Pinpoint the cell where the given text exists, returning its (x, y) midpoint coordinate. 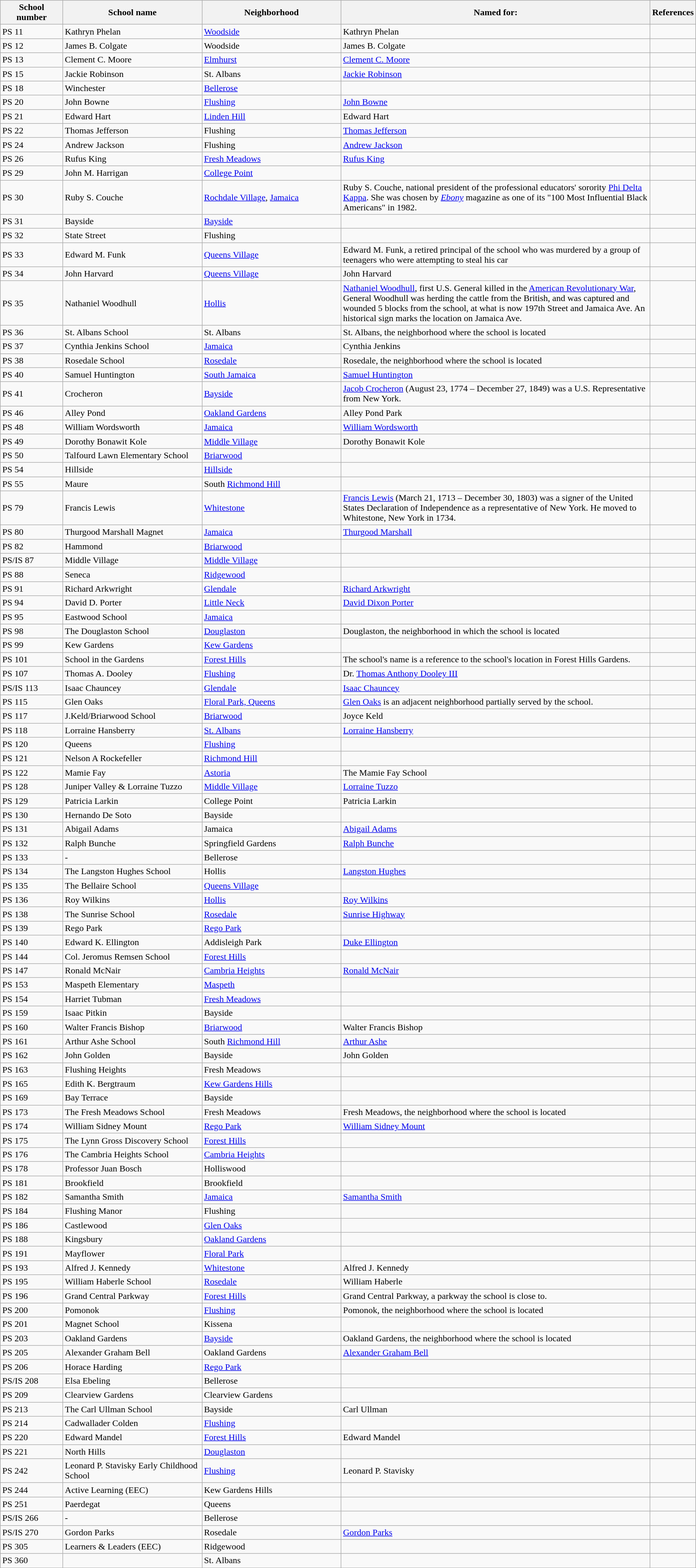
PS 165 (32, 1084)
Carl Ullman (495, 1409)
The school's name is a reference to the school's location in Forest Hills Gardens. (495, 659)
Col. Jeromus Remsen School (132, 956)
Magnet School (132, 1324)
PS 99 (32, 645)
PS 117 (32, 716)
PS 37 (32, 346)
Fresh Meadows, the neighborhood where the school is located (495, 1112)
PS 178 (32, 1168)
Isaac Pitkin (132, 1013)
The Langston Hughes School (132, 872)
School name (132, 13)
Hernando De Soto (132, 815)
Floral Park, Queens (271, 702)
State Street (132, 236)
PS 118 (32, 730)
Learners & Leaders (EEC) (132, 1546)
Dr. Thomas Anthony Dooley III (495, 673)
PS 82 (32, 546)
St. Albans, the neighborhood where the school is located (495, 332)
Alley Pond (132, 413)
Cynthia Jenkins School (132, 346)
Mamie Fay (132, 773)
Ruby S. Couche (132, 197)
PS 160 (32, 1027)
PS 242 (32, 1471)
The Lynn Gross Discovery School (132, 1140)
Arthur Ashe School (132, 1041)
PS 205 (32, 1352)
PS 154 (32, 999)
PS 101 (32, 659)
PS 139 (32, 928)
PS 130 (32, 815)
PS 122 (32, 773)
Richmond Hill (271, 759)
John M. Harrigan (132, 173)
PS 24 (32, 145)
PS 209 (32, 1395)
PS 182 (32, 1197)
PS 193 (32, 1268)
The Cambria Heights School (132, 1154)
PS 36 (32, 332)
Neighborhood (271, 13)
The Bellaire School (132, 886)
PS 34 (32, 274)
Thurgood Marshall Magnet (132, 532)
Kingsbury (132, 1239)
Professor Juan Bosch (132, 1168)
PS 40 (32, 375)
Douglaston, the neighborhood in which the school is located (495, 631)
Maspeth (271, 985)
PS 54 (32, 469)
Maspeth Elementary (132, 985)
PS 153 (32, 985)
Nathaniel Woodhull (132, 303)
Lorraine Tuzzo (495, 787)
PS 49 (32, 441)
PS 186 (32, 1225)
The Carl Ullman School (132, 1409)
Edith K. Bergtraum (132, 1084)
PS 144 (32, 956)
The Mamie Fay School (495, 773)
PS 206 (32, 1367)
PS 31 (32, 222)
PS 175 (32, 1140)
Edward M. Funk (132, 255)
School in the Gardens (132, 659)
PS 55 (32, 484)
Oakland Gardens, the neighborhood where the school is located (495, 1338)
PS 162 (32, 1055)
Sunrise Highway (495, 914)
Linden Hill (271, 116)
PS 200 (32, 1310)
PS 135 (32, 886)
Edward K. Ellington (132, 942)
PS 214 (32, 1423)
William Haberle (495, 1282)
PS 140 (32, 942)
Alley Pond Park (495, 413)
PS 21 (32, 116)
Duke Ellington (495, 942)
Little Neck (271, 603)
PS 134 (32, 872)
Cynthia Jenkins (495, 346)
PS 120 (32, 744)
Addisleigh Park (271, 942)
Talfourd Lawn Elementary School (132, 455)
PS 203 (32, 1338)
PS 132 (32, 843)
PS 305 (32, 1546)
Grand Central Parkway (132, 1296)
PS 80 (32, 532)
PS/IS 266 (32, 1518)
PS 98 (32, 631)
PS 95 (32, 617)
PS 169 (32, 1098)
William Haberle School (132, 1282)
PS 251 (32, 1504)
Schoolnumber (32, 13)
PS 35 (32, 303)
PS 159 (32, 1013)
Rochdale Village, Jamaica (271, 197)
Grand Central Parkway, a parkway the school is close to. (495, 1296)
PS 174 (32, 1126)
PS 129 (32, 801)
Pomonok (132, 1310)
PS 181 (32, 1183)
PS 94 (32, 603)
PS 11 (32, 32)
PS 50 (32, 455)
PS 48 (32, 427)
St. Albans School (132, 332)
Jacob Crocheron (August 23, 1774 – December 27, 1849) was a U.S. Representative from New York. (495, 394)
PS 46 (32, 413)
PS 33 (32, 255)
PS 131 (32, 829)
PS 191 (32, 1254)
The Fresh Meadows School (132, 1112)
PS 91 (32, 589)
References (673, 13)
Hammond (132, 546)
Named for: (495, 13)
Elmhurst (271, 60)
Paerdegat (132, 1504)
Maure (132, 484)
PS 79 (32, 508)
The Douglaston School (132, 631)
Floral Park (271, 1254)
PS 196 (32, 1296)
PS 121 (32, 759)
PS 20 (32, 102)
David D. Porter (132, 603)
Crocheron (132, 394)
PS 221 (32, 1452)
J.Keld/Briarwood School (132, 716)
PS/IS 87 (32, 560)
Holliswood (271, 1168)
PS 38 (32, 361)
Leonard P. Stavisky Early Childhood School (132, 1471)
Cadwallader Colden (132, 1423)
The Sunrise School (132, 914)
PS 173 (32, 1112)
PS 147 (32, 971)
Flushing Manor (132, 1211)
PS 220 (32, 1438)
PS 360 (32, 1561)
PS 163 (32, 1070)
Rosedale School (132, 361)
PS 195 (32, 1282)
Francis Lewis (132, 508)
PS 26 (32, 159)
Pomonok, the neighborhood where the school is located (495, 1310)
Edward M. Funk, a retired principal of the school who was murdered by a group of teenagers who were attempting to steal his car (495, 255)
Horace Harding (132, 1367)
Kissena (271, 1324)
PS 136 (32, 900)
David Dixon Porter (495, 603)
PS 138 (32, 914)
South Jamaica (271, 375)
PS 188 (32, 1239)
PS 128 (32, 787)
PS 18 (32, 88)
PS 15 (32, 74)
Glen Oaks is an adjacent neighborhood partially served by the school. (495, 702)
Elsa Ebeling (132, 1381)
PS/IS 113 (32, 688)
PS/IS 270 (32, 1532)
Springfield Gardens (271, 843)
PS 29 (32, 173)
PS 22 (32, 130)
Leonard P. Stavisky (495, 1471)
PS 201 (32, 1324)
Rosedale, the neighborhood where the school is located (495, 361)
PS 41 (32, 394)
Juniper Valley & Lorraine Tuzzo (132, 787)
Thomas A. Dooley (132, 673)
PS 30 (32, 197)
PS/IS 208 (32, 1381)
PS 133 (32, 857)
Eastwood School (132, 617)
PS 32 (32, 236)
Nelson A Rockefeller (132, 759)
Joyce Keld (495, 716)
Bay Terrace (132, 1098)
PS 107 (32, 673)
PS 13 (32, 60)
PS 184 (32, 1211)
PS 88 (32, 575)
Arthur Ashe (495, 1041)
PS 161 (32, 1041)
Castlewood (132, 1225)
Langston Hughes (495, 872)
Flushing Heights (132, 1070)
Astoria (271, 773)
PS 244 (32, 1490)
Active Learning (EEC) (132, 1490)
PS 12 (32, 46)
Winchester (132, 88)
Seneca (132, 575)
North Hills (132, 1452)
Mayflower (132, 1254)
Thurgood Marshall (495, 532)
Harriet Tubman (132, 999)
PS 176 (32, 1154)
PS 115 (32, 702)
PS 213 (32, 1409)
